Capture the cell that displays the provided text and extract its [x, y] central coordinate. 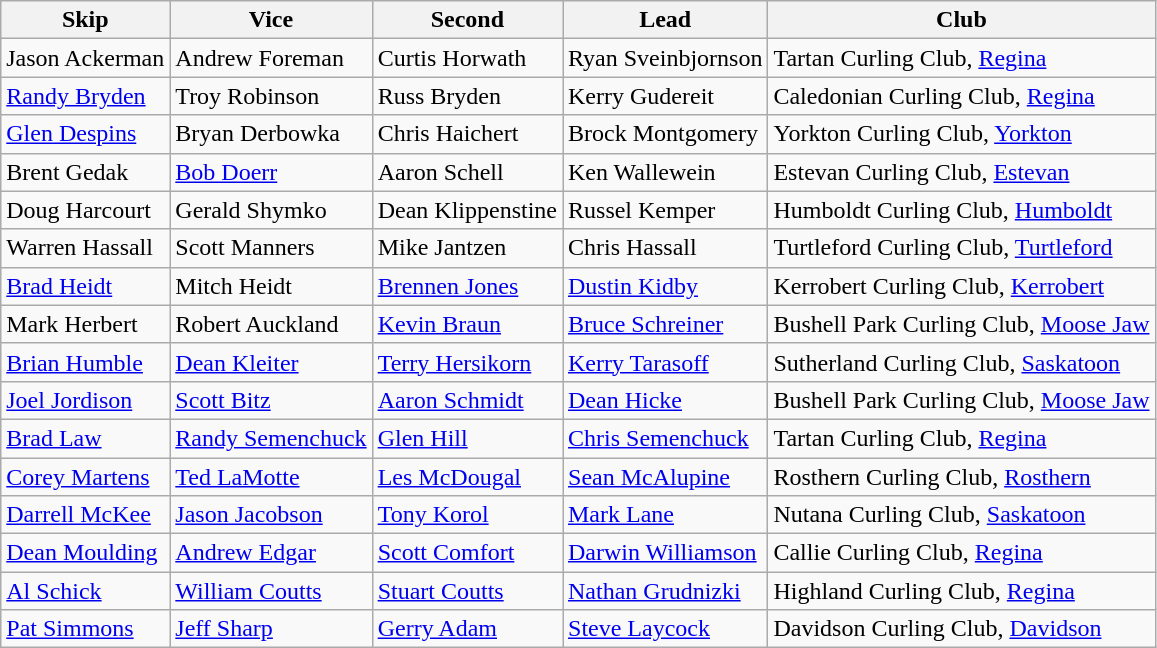
Chris Haichert [467, 134]
Bob Doerr [271, 172]
Ted LaMotte [271, 477]
Glen Hill [467, 438]
Scott Manners [271, 248]
Terry Hersikorn [467, 362]
Al Schick [86, 591]
Brad Heidt [86, 286]
Turtleford Curling Club, Turtleford [962, 248]
Second [467, 20]
Aaron Schmidt [467, 400]
Dean Moulding [86, 553]
Doug Harcourt [86, 210]
Aaron Schell [467, 172]
Chris Hassall [664, 248]
Curtis Horwath [467, 58]
Callie Curling Club, Regina [962, 553]
Rosthern Curling Club, Rosthern [962, 477]
Yorkton Curling Club, Yorkton [962, 134]
Ken Wallewein [664, 172]
Les McDougal [467, 477]
Humboldt Curling Club, Humboldt [962, 210]
Jason Jacobson [271, 515]
Stuart Coutts [467, 591]
Club [962, 20]
Mark Lane [664, 515]
Mitch Heidt [271, 286]
Dean Hicke [664, 400]
Jeff Sharp [271, 629]
Brennen Jones [467, 286]
Sutherland Curling Club, Saskatoon [962, 362]
Ryan Sveinbjornson [664, 58]
Andrew Edgar [271, 553]
Darrell McKee [86, 515]
Brad Law [86, 438]
Scott Comfort [467, 553]
Brian Humble [86, 362]
Estevan Curling Club, Estevan [962, 172]
Bruce Schreiner [664, 324]
Nathan Grudnizki [664, 591]
Pat Simmons [86, 629]
Mark Herbert [86, 324]
Kerry Gudereit [664, 96]
Kerrobert Curling Club, Kerrobert [962, 286]
Dean Klippenstine [467, 210]
Troy Robinson [271, 96]
Robert Auckland [271, 324]
Glen Despins [86, 134]
Sean McAlupine [664, 477]
Randy Semenchuck [271, 438]
Kevin Braun [467, 324]
Davidson Curling Club, Davidson [962, 629]
Joel Jordison [86, 400]
Chris Semenchuck [664, 438]
Darwin Williamson [664, 553]
Skip [86, 20]
Andrew Foreman [271, 58]
Brock Montgomery [664, 134]
Tony Korol [467, 515]
Caledonian Curling Club, Regina [962, 96]
Highland Curling Club, Regina [962, 591]
Nutana Curling Club, Saskatoon [962, 515]
Vice [271, 20]
Lead [664, 20]
William Coutts [271, 591]
Jason Ackerman [86, 58]
Scott Bitz [271, 400]
Warren Hassall [86, 248]
Russel Kemper [664, 210]
Brent Gedak [86, 172]
Kerry Tarasoff [664, 362]
Dean Kleiter [271, 362]
Mike Jantzen [467, 248]
Russ Bryden [467, 96]
Dustin Kidby [664, 286]
Bryan Derbowka [271, 134]
Gerry Adam [467, 629]
Randy Bryden [86, 96]
Steve Laycock [664, 629]
Corey Martens [86, 477]
Gerald Shymko [271, 210]
